Identify which cell holds the provided text, then report its (X, Y) central coordinate. 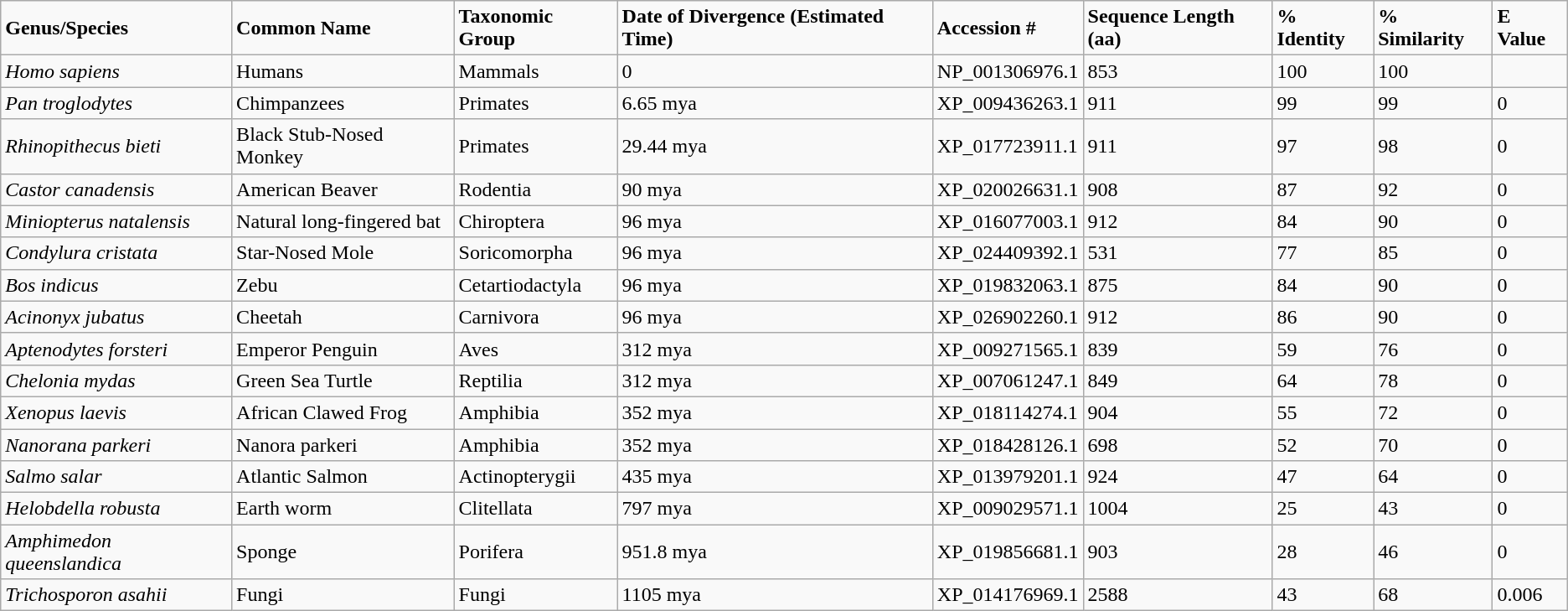
Genus/Species (116, 28)
59 (1323, 349)
XP_018114274.1 (1008, 412)
1105 mya (775, 595)
XP_013979201.1 (1008, 477)
Atlantic Salmon (343, 477)
6.65 mya (775, 103)
52 (1323, 445)
XP_026902260.1 (1008, 317)
XP_024409392.1 (1008, 253)
86 (1323, 317)
Earth worm (343, 509)
Date of Divergence (Estimated Time) (775, 28)
78 (1433, 381)
E Value (1529, 28)
XP_017723911.1 (1008, 146)
Mammals (536, 71)
Amphimedon queenslandica (116, 551)
Green Sea Turtle (343, 381)
55 (1323, 412)
435 mya (775, 477)
28 (1323, 551)
Star-Nosed Mole (343, 253)
Condylura cristata (116, 253)
76 (1433, 349)
Sequence Length (aa) (1178, 28)
72 (1433, 412)
XP_020026631.1 (1008, 189)
Emperor Penguin (343, 349)
XP_009436263.1 (1008, 103)
Clitellata (536, 509)
Rodentia (536, 189)
Taxonomic Group (536, 28)
85 (1433, 253)
29.44 mya (775, 146)
NP_001306976.1 (1008, 71)
Humans (343, 71)
American Beaver (343, 189)
Nanora parkeri (343, 445)
853 (1178, 71)
839 (1178, 349)
Sponge (343, 551)
903 (1178, 551)
Natural long-fingered bat (343, 221)
Chelonia mydas (116, 381)
XP_018428126.1 (1008, 445)
Xenopus laevis (116, 412)
XP_019856681.1 (1008, 551)
46 (1433, 551)
Acinonyx jubatus (116, 317)
47 (1323, 477)
Rhinopithecus bieti (116, 146)
Aptenodytes forsteri (116, 349)
Accession # (1008, 28)
Pan troglodytes (116, 103)
Zebu (343, 285)
531 (1178, 253)
Miniopterus natalensis (116, 221)
Nanorana parkeri (116, 445)
Cetartiodactyla (536, 285)
951.8 mya (775, 551)
Carnivora (536, 317)
Actinopterygii (536, 477)
Bos indicus (116, 285)
XP_007061247.1 (1008, 381)
25 (1323, 509)
Homo sapiens (116, 71)
Porifera (536, 551)
924 (1178, 477)
XP_009271565.1 (1008, 349)
Salmo salar (116, 477)
XP_016077003.1 (1008, 221)
Trichosporon asahii (116, 595)
68 (1433, 595)
904 (1178, 412)
92 (1433, 189)
2588 (1178, 595)
90 mya (775, 189)
Castor canadensis (116, 189)
Chimpanzees (343, 103)
77 (1323, 253)
% Similarity (1433, 28)
Reptilia (536, 381)
Black Stub-Nosed Monkey (343, 146)
70 (1433, 445)
African Clawed Frog (343, 412)
98 (1433, 146)
Chiroptera (536, 221)
Helobdella robusta (116, 509)
Aves (536, 349)
1004 (1178, 509)
% Identity (1323, 28)
875 (1178, 285)
Cheetah (343, 317)
849 (1178, 381)
97 (1323, 146)
XP_014176969.1 (1008, 595)
XP_019832063.1 (1008, 285)
698 (1178, 445)
0.006 (1529, 595)
XP_009029571.1 (1008, 509)
87 (1323, 189)
908 (1178, 189)
797 mya (775, 509)
Soricomorpha (536, 253)
Common Name (343, 28)
